Return (X, Y) of the center of cell containing provided text 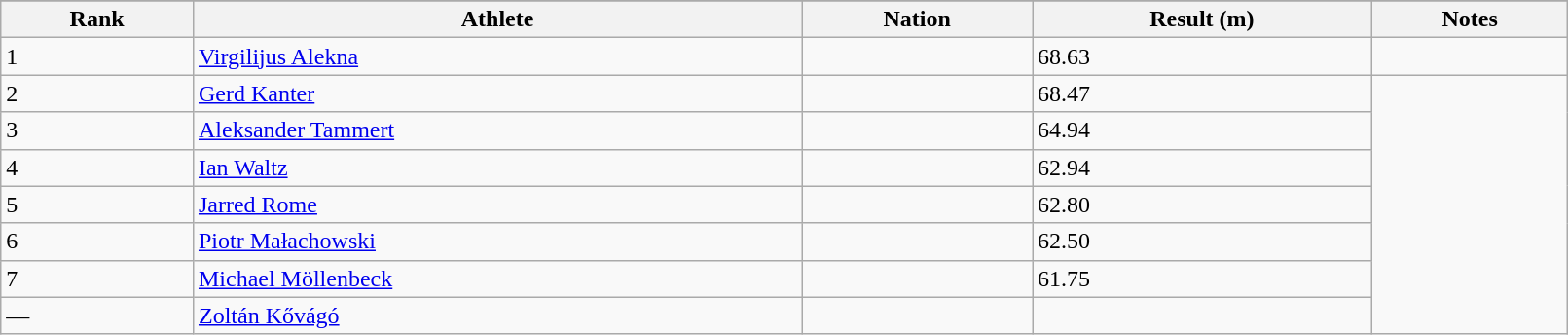
1 (97, 56)
Result (m) (1203, 19)
5 (97, 205)
68.47 (1203, 93)
Michael Möllenbeck (496, 279)
64.94 (1203, 130)
Aleksander Tammert (496, 130)
62.80 (1203, 205)
6 (97, 242)
Nation (917, 19)
4 (97, 167)
Virgilijus Alekna (496, 56)
Rank (97, 19)
Ian Waltz (496, 167)
Jarred Rome (496, 205)
Piotr Małachowski (496, 242)
— (97, 316)
Athlete (496, 19)
61.75 (1203, 279)
7 (97, 279)
68.63 (1203, 56)
62.94 (1203, 167)
3 (97, 130)
Zoltán Kővágó (496, 316)
Gerd Kanter (496, 93)
62.50 (1203, 242)
Notes (1470, 19)
2 (97, 93)
